Extract the [X, Y] coordinate from the center of the cell holding the provided text.  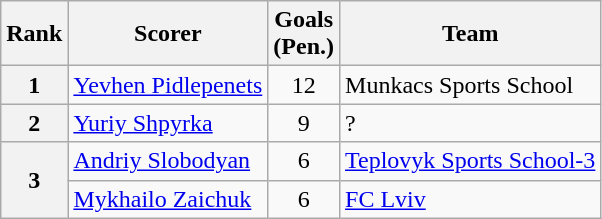
Teplovyk Sports School-3 [470, 161]
Mykhailo Zaichuk [168, 199]
1 [34, 85]
Munkacs Sports School [470, 85]
Scorer [168, 34]
? [470, 123]
Team [470, 34]
Yuriy Shpyrka [168, 123]
Andriy Slobodyan [168, 161]
Yevhen Pidlepenets [168, 85]
Rank [34, 34]
3 [34, 180]
FC Lviv [470, 199]
9 [304, 123]
2 [34, 123]
Goals(Pen.) [304, 34]
12 [304, 85]
